Capture the cell that displays the provided text and extract its (X, Y) central coordinate. 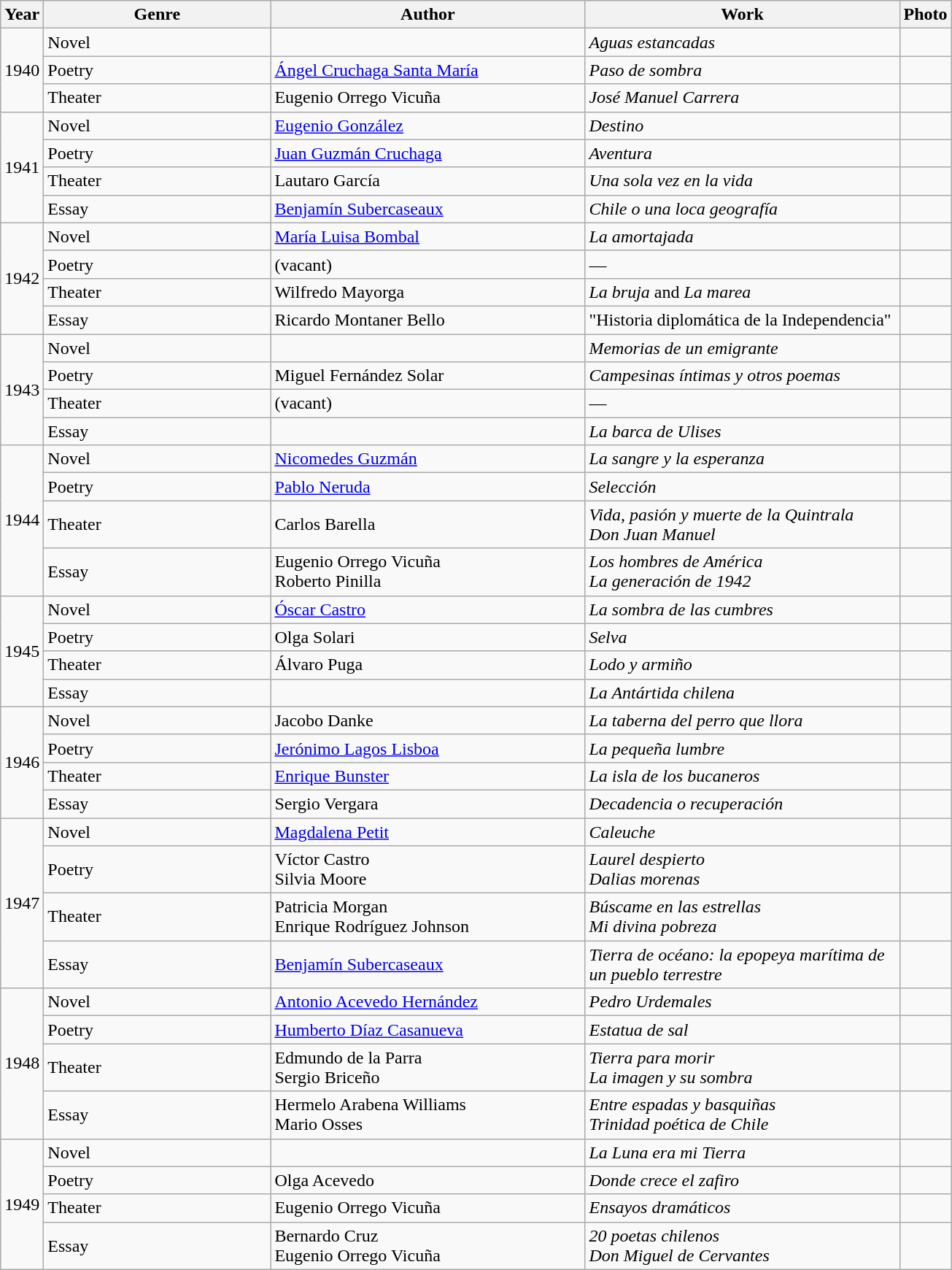
1946 (22, 762)
José Manuel Carrera (743, 98)
Búscame en las estrellasMi divina pobreza (743, 917)
Antonio Acevedo Hernández (427, 1002)
Donde crece el zafiro (743, 1180)
Aguas estancadas (743, 42)
Bernardo CruzEugenio Orrego Vicuña (427, 1245)
1948 (22, 1063)
Ensayos dramáticos (743, 1208)
Pedro Urdemales (743, 1002)
Destino (743, 126)
Photo (925, 15)
Víctor CastroSilvia Moore (427, 870)
Paso de sombra (743, 70)
Óscar Castro (427, 609)
Campesinas íntimas y otros poemas (743, 376)
Year (22, 15)
1940 (22, 70)
Laurel despiertoDalias morenas (743, 870)
Ricardo Montaner Bello (427, 320)
Aventura (743, 153)
Entre espadas y basquiñasTrinidad poética de Chile (743, 1115)
Hermelo Arabena WilliamsMario Osses (427, 1115)
1949 (22, 1204)
Ángel Cruchaga Santa María (427, 70)
Sergio Vergara (427, 804)
Author (427, 15)
Estatua de sal (743, 1030)
La pequeña lumbre (743, 748)
1942 (22, 278)
"Historia diplomática de la Independencia" (743, 320)
Wilfredo Mayorga (427, 292)
Decadencia o recuperación (743, 804)
Caleuche (743, 831)
La Luna era mi Tierra (743, 1152)
Tierra para morirLa imagen y su sombra (743, 1067)
Eugenio González (427, 126)
La bruja and La marea (743, 292)
Jerónimo Lagos Lisboa (427, 748)
Patricia MorganEnrique Rodríguez Johnson (427, 917)
La barca de Ulises (743, 431)
Selva (743, 637)
Chile o una loca geografía (743, 209)
Una sola vez en la vida (743, 181)
Enrique Bunster (427, 776)
Lodo y armiño (743, 665)
La Antártida chilena (743, 693)
Jacobo Danke (427, 720)
1943 (22, 390)
La taberna del perro que llora (743, 720)
Tierra de océano: la epopeya marítima de un pueblo terrestre (743, 965)
1947 (22, 902)
Edmundo de la ParraSergio Briceño (427, 1067)
La sombra de las cumbres (743, 609)
La isla de los bucaneros (743, 776)
1945 (22, 651)
Magdalena Petit (427, 831)
Lautaro García (427, 181)
Olga Solari (427, 637)
1941 (22, 167)
La sangre y la esperanza (743, 459)
Carlos Barella (427, 524)
Humberto Díaz Casanueva (427, 1030)
Genre (158, 15)
Selección (743, 487)
Olga Acevedo (427, 1180)
Pablo Neruda (427, 487)
Memorias de un emigrante (743, 348)
La amortajada (743, 236)
Miguel Fernández Solar (427, 376)
Eugenio Orrego VicuñaRoberto Pinilla (427, 572)
Vida, pasión y muerte de la QuintralaDon Juan Manuel (743, 524)
Los hombres de AméricaLa generación de 1942 (743, 572)
Nicomedes Guzmán (427, 459)
Álvaro Puga (427, 665)
Work (743, 15)
Juan Guzmán Cruchaga (427, 153)
María Luisa Bombal (427, 236)
1944 (22, 520)
20 poetas chilenosDon Miguel de Cervantes (743, 1245)
